Pinpoint the cell where the given text exists, returning its (X, Y) midpoint coordinate. 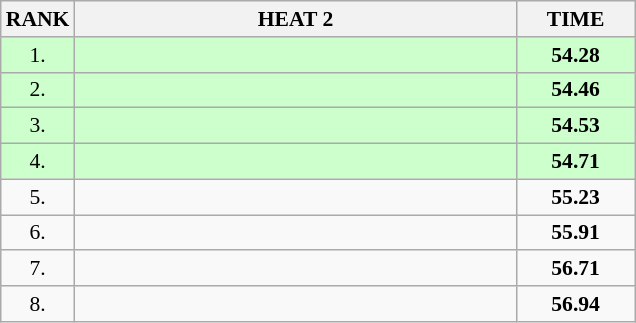
1. (38, 55)
HEAT 2 (295, 19)
54.28 (576, 55)
4. (38, 162)
RANK (38, 19)
54.71 (576, 162)
TIME (576, 19)
5. (38, 197)
2. (38, 90)
56.71 (576, 269)
3. (38, 126)
54.53 (576, 126)
8. (38, 304)
6. (38, 233)
7. (38, 269)
54.46 (576, 90)
55.91 (576, 233)
55.23 (576, 197)
56.94 (576, 304)
